Pinpoint the cell where the given text exists, returning its [X, Y] midpoint coordinate. 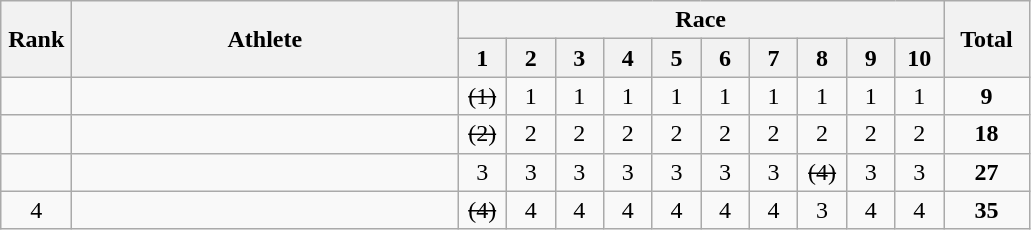
6 [726, 58]
Athlete [265, 39]
18 [987, 134]
(2) [482, 134]
Total [987, 39]
(1) [482, 96]
35 [987, 210]
Race [701, 20]
10 [920, 58]
27 [987, 172]
5 [676, 58]
Rank [36, 39]
8 [822, 58]
7 [774, 58]
